Return the [x, y] coordinate for the center point of the cell that contains the specified text.  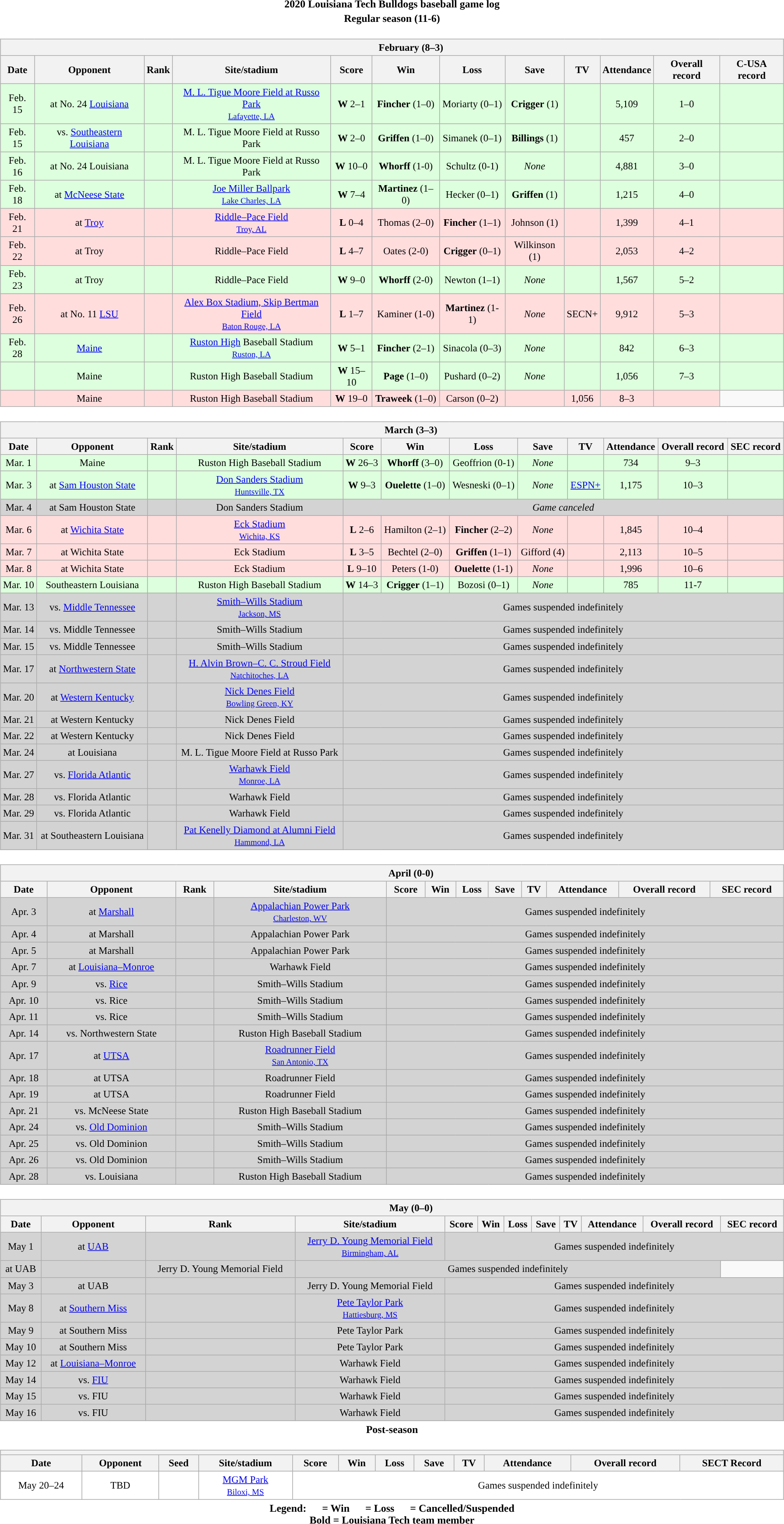
Feb. 26 [17, 314]
11-7 [693, 585]
2–0 [687, 138]
May 9 [21, 1330]
Whorff (1-0) [406, 166]
7–3 [687, 376]
5,109 [627, 104]
Hecker (0–1) [472, 194]
Mar. 15 [19, 646]
1,567 [627, 279]
W 15–10 [352, 376]
Southeastern Louisiana [92, 585]
vs. Southeastern Louisiana [89, 138]
1–0 [687, 104]
1,845 [631, 529]
10–4 [693, 529]
W 26–3 [362, 463]
W 7–4 [352, 194]
Whorff (3–0) [415, 463]
Geoffrion (0-1) [484, 463]
Mar. 14 [19, 630]
Mar. 29 [19, 813]
734 [631, 463]
Apr. 9 [24, 984]
842 [627, 347]
Smith–Wills StadiumJackson, MS [259, 607]
Crigger (1) [535, 104]
Mar. 13 [19, 607]
Feb. 28 [17, 347]
1,215 [627, 194]
5–3 [687, 314]
March (3–3) [392, 430]
Griffen (1) [535, 194]
May 12 [21, 1363]
1,175 [631, 485]
Feb. 21 [17, 223]
C-USA record [752, 70]
Mar. 17 [19, 669]
Apr. 10 [24, 1000]
Joe Miller BallparkLake Charles, LA [252, 194]
W 2–1 [352, 104]
W 2–0 [352, 138]
Mar. 22 [19, 736]
Feb. 18 [17, 194]
MGM ParkBiloxi, MS [245, 1485]
10–5 [693, 552]
February (8–3) [392, 47]
Pat Kenelly Diamond at Alumni FieldHammond, LA [259, 836]
Apr. 19 [24, 1094]
vs. Louisiana [111, 1177]
L 9–10 [362, 569]
W 9–0 [352, 279]
Fincher (1–0) [406, 104]
Mar. 4 [19, 508]
Feb. 16 [17, 166]
vs. McNeese State [111, 1111]
Mar. 6 [19, 529]
Oates (2-0) [406, 251]
Mar. 8 [19, 569]
Apr. 21 [24, 1111]
Bechtel (2–0) [415, 552]
W 14–3 [362, 585]
May 10 [21, 1347]
Schultz (0-1) [472, 166]
Bozosi (0–1) [484, 585]
Pushard (0–2) [472, 376]
Feb. 23 [17, 279]
May 1 [21, 1247]
Traweek (1–0) [406, 398]
Eck StadiumWichita, KS [259, 529]
Appalachian Power ParkCharleston, WV [300, 912]
Kaminer (1-0) [406, 314]
Mar. 31 [19, 836]
W 9–3 [362, 485]
Apr. 25 [24, 1143]
L 1–7 [352, 314]
Crigger (0–1) [472, 251]
Whorff (2-0) [406, 279]
Martinez (1-1) [472, 314]
Seed [178, 1463]
Apr. 5 [24, 951]
Gifford (4) [543, 552]
Billings (1) [535, 138]
Mar. 21 [19, 719]
Ouelette (1-1) [484, 569]
Don Sanders Stadium [259, 508]
5–2 [687, 279]
April (0-0) [392, 873]
457 [627, 138]
Apr. 18 [24, 1078]
2,113 [631, 552]
10–6 [693, 569]
L 4–7 [352, 251]
May (0–0) [392, 1208]
Mar. 7 [19, 552]
Warhawk FieldMonroe, LA [259, 774]
at No. 11 LSU [89, 314]
SECN+ [582, 314]
Mar. 10 [19, 585]
Griffen (1–0) [406, 138]
May 15 [21, 1396]
4–0 [687, 194]
Alex Box Stadium, Skip Bertman FieldBaton Rouge, LA [252, 314]
M. L. Tigue Moore Field at Russo ParkLafayette, LA [252, 104]
Roadrunner FieldSan Antonio, TX [300, 1055]
Jerry D. Young Memorial FieldBirmingham, AL [370, 1247]
Apr. 26 [24, 1160]
Apr. 24 [24, 1127]
9–3 [693, 463]
May 14 [21, 1380]
L 2–6 [362, 529]
Don Sanders StadiumHuntsville, TX [259, 485]
Fincher (2–1) [406, 347]
H. Alvin Brown–C. C. Stroud FieldNatchitoches, LA [259, 669]
3–0 [687, 166]
Apr. 11 [24, 1016]
Page (1–0) [406, 376]
Sinacola (0–3) [472, 347]
Apr. 28 [24, 1177]
May 3 [21, 1286]
L 0–4 [352, 223]
Hamilton (2–1) [415, 529]
May 16 [21, 1412]
May 8 [21, 1308]
SECT Record [732, 1463]
Pete Taylor ParkHattiesburg, MS [370, 1308]
4–2 [687, 251]
Newton (1–1) [472, 279]
Game canceled [563, 508]
Mar. 24 [19, 752]
Thomas (2–0) [406, 223]
Carson (0–2) [472, 398]
Martinez (1–0) [406, 194]
at Southeastern Louisiana [92, 836]
W 19–0 [352, 398]
W 5–1 [352, 347]
Apr. 17 [24, 1055]
W 10–0 [352, 166]
Simanek (0–1) [472, 138]
2,053 [627, 251]
8–3 [627, 398]
ESPN+ [585, 485]
10–3 [693, 485]
Mar. 20 [19, 697]
Apr. 4 [24, 934]
Ouelette (1–0) [415, 485]
Nick Denes FieldBowling Green, KY [259, 697]
Wilkinson (1) [535, 251]
Mar. 1 [19, 463]
Johnson (1) [535, 223]
at Louisiana [92, 752]
Mar. 28 [19, 797]
Feb. 22 [17, 251]
Fincher (2–2) [484, 529]
Griffen (1–1) [484, 552]
Riddle–Pace FieldTroy, AL [252, 223]
vs. Northwestern State [111, 1033]
TBD [120, 1485]
Mar. 3 [19, 485]
Wesneski (0–1) [484, 485]
4,881 [627, 166]
Apr. 7 [24, 967]
1,996 [631, 569]
6–3 [687, 347]
1,399 [627, 223]
L 3–5 [362, 552]
Ruston High Baseball StadiumRuston, LA [252, 347]
9,912 [627, 314]
at Northwestern State [92, 669]
Peters (1-0) [415, 569]
Mar. 27 [19, 774]
May 20–24 [41, 1485]
Moriarty (0–1) [472, 104]
Apr. 14 [24, 1033]
785 [631, 585]
4–1 [687, 223]
at McNeese State [89, 194]
Apr. 3 [24, 912]
Fincher (1–1) [472, 223]
Crigger (1–1) [415, 585]
